Determine the [X, Y] coordinate at the center of the cell enclosing the given text.  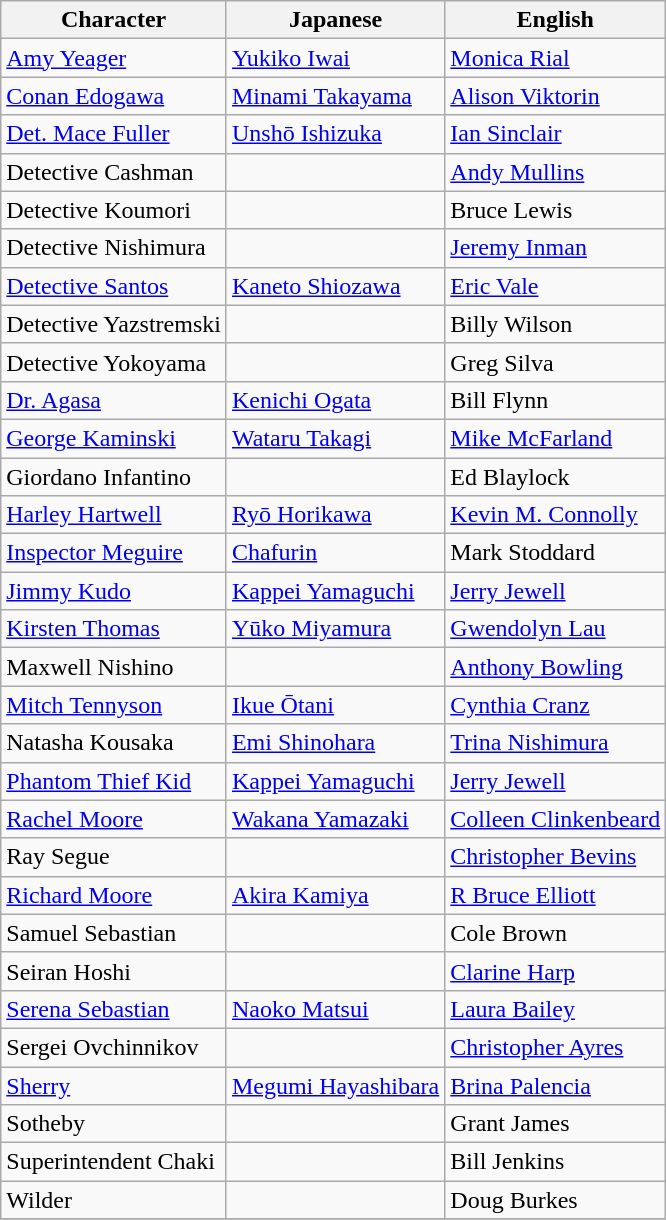
Inspector Meguire [114, 553]
Yukiko Iwai [335, 58]
English [556, 20]
Trina Nishimura [556, 743]
Andy Mullins [556, 172]
Billy Wilson [556, 324]
Harley Hartwell [114, 515]
Seiran Hoshi [114, 971]
Dr. Agasa [114, 400]
Kevin M. Connolly [556, 515]
Colleen Clinkenbeard [556, 819]
Kirsten Thomas [114, 629]
Christopher Bevins [556, 857]
Wakana Yamazaki [335, 819]
Alison Viktorin [556, 96]
Superintendent Chaki [114, 1162]
Megumi Hayashibara [335, 1085]
Detective Cashman [114, 172]
Serena Sebastian [114, 1009]
Greg Silva [556, 362]
Bill Flynn [556, 400]
Phantom Thief Kid [114, 781]
Laura Bailey [556, 1009]
Grant James [556, 1124]
Natasha Kousaka [114, 743]
Mark Stoddard [556, 553]
Sotheby [114, 1124]
Giordano Infantino [114, 477]
Emi Shinohara [335, 743]
Character [114, 20]
Sergei Ovchinnikov [114, 1047]
Bill Jenkins [556, 1162]
Akira Kamiya [335, 895]
Yūko Miyamura [335, 629]
R Bruce Elliott [556, 895]
Detective Yazstremski [114, 324]
Kaneto Shiozawa [335, 286]
Jimmy Kudo [114, 591]
Richard Moore [114, 895]
Minami Takayama [335, 96]
Conan Edogawa [114, 96]
Ryō Horikawa [335, 515]
George Kaminski [114, 438]
Wataru Takagi [335, 438]
Anthony Bowling [556, 667]
Detective Nishimura [114, 248]
Japanese [335, 20]
Clarine Harp [556, 971]
Detective Koumori [114, 210]
Ian Sinclair [556, 134]
Detective Yokoyama [114, 362]
Chafurin [335, 553]
Ray Segue [114, 857]
Rachel Moore [114, 819]
Cynthia Cranz [556, 705]
Kenichi Ogata [335, 400]
Amy Yeager [114, 58]
Unshō Ishizuka [335, 134]
Wilder [114, 1200]
Naoko Matsui [335, 1009]
Monica Rial [556, 58]
Detective Santos [114, 286]
Sherry [114, 1085]
Christopher Ayres [556, 1047]
Brina Palencia [556, 1085]
Cole Brown [556, 933]
Mike McFarland [556, 438]
Mitch Tennyson [114, 705]
Samuel Sebastian [114, 933]
Det. Mace Fuller [114, 134]
Bruce Lewis [556, 210]
Maxwell Nishino [114, 667]
Doug Burkes [556, 1200]
Gwendolyn Lau [556, 629]
Jeremy Inman [556, 248]
Eric Vale [556, 286]
Ikue Ōtani [335, 705]
Ed Blaylock [556, 477]
